Pinpoint the cell where the given text exists, returning its (X, Y) midpoint coordinate. 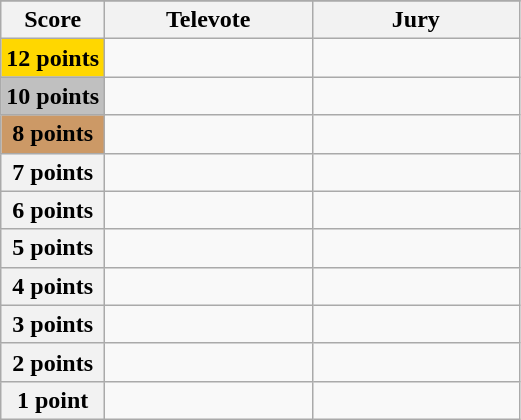
Jury (416, 20)
5 points (53, 248)
1 point (53, 400)
8 points (53, 134)
Televote (209, 20)
10 points (53, 96)
4 points (53, 286)
12 points (53, 58)
7 points (53, 172)
2 points (53, 362)
6 points (53, 210)
3 points (53, 324)
Score (53, 20)
